Search for the cell housing the specified text and yield its (X, Y) center coordinate. 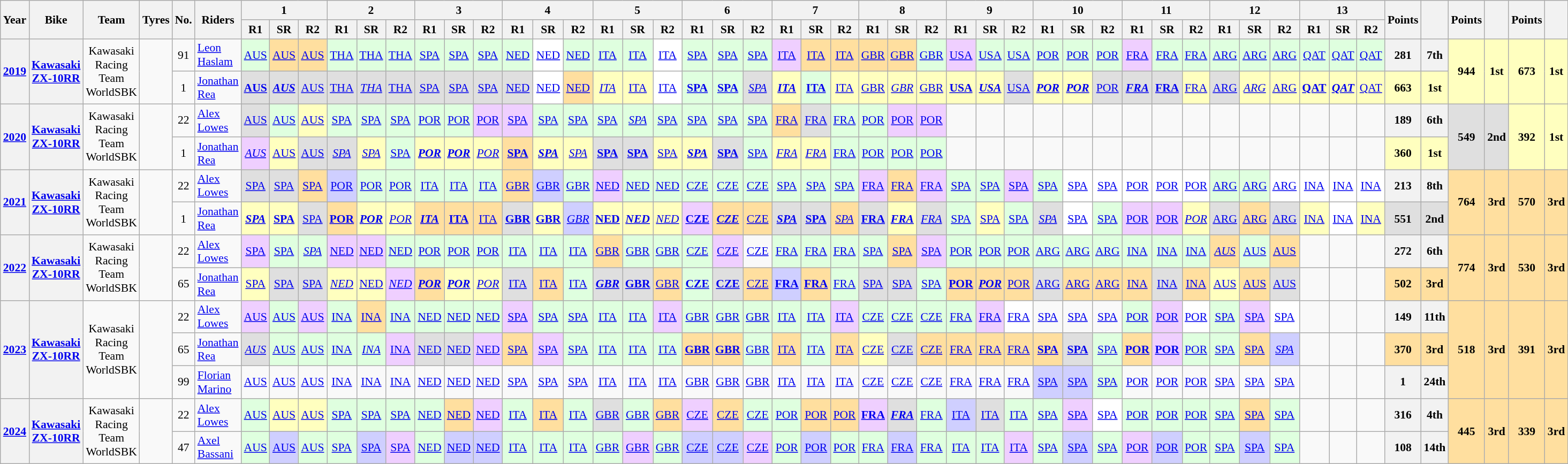
7th (1435, 55)
2 (370, 10)
392 (1527, 137)
12 (1255, 10)
2024 (15, 431)
6 (727, 10)
Bike (56, 19)
24th (1435, 382)
13 (1342, 10)
339 (1527, 431)
4th (1435, 415)
8th (1435, 186)
2021 (15, 202)
445 (1466, 431)
Riders (218, 19)
8 (903, 10)
Leon Haslam (218, 55)
5 (637, 10)
272 (1403, 252)
Year (15, 19)
213 (1403, 186)
281 (1403, 55)
549 (1466, 137)
4 (548, 10)
3 (458, 10)
47 (184, 447)
502 (1403, 284)
189 (1403, 121)
10 (1077, 10)
No. (184, 19)
316 (1403, 415)
518 (1466, 349)
774 (1466, 268)
14th (1435, 447)
Florian Marino (218, 382)
2023 (15, 349)
9 (989, 10)
11th (1435, 317)
673 (1527, 71)
551 (1403, 218)
944 (1466, 71)
Team (111, 19)
391 (1527, 349)
Axel Bassani (218, 447)
663 (1403, 88)
764 (1466, 202)
530 (1527, 268)
2019 (15, 71)
370 (1403, 350)
2020 (15, 137)
149 (1403, 317)
91 (184, 55)
Tyres (156, 19)
360 (1403, 153)
2022 (15, 268)
99 (184, 382)
7 (815, 10)
108 (1403, 447)
570 (1527, 202)
11 (1166, 10)
